Pinpoint the cell where the given text exists, returning its [X, Y] midpoint coordinate. 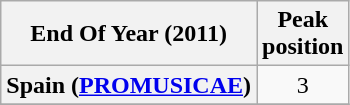
3 [303, 85]
End Of Year (2011) [129, 34]
Peakposition [303, 34]
Spain (PROMUSICAE) [129, 85]
